Determine the [X, Y] coordinate at the center of the cell enclosing the given text.  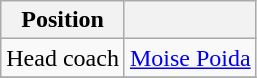
Moise Poida [190, 58]
Position [63, 20]
Head coach [63, 58]
